Search for the cell housing the specified text and yield its (X, Y) center coordinate. 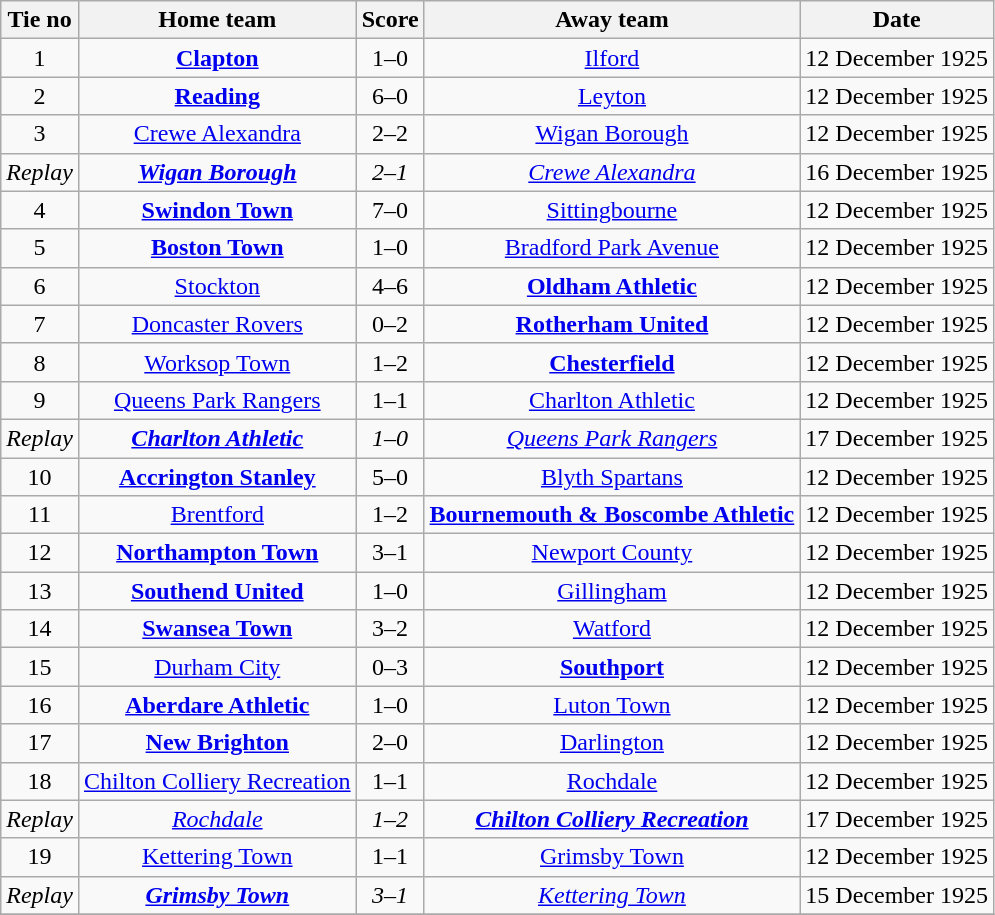
Score (390, 20)
0–3 (390, 667)
Ilford (612, 58)
18 (40, 781)
6 (40, 286)
6–0 (390, 96)
14 (40, 629)
16 December 1925 (897, 172)
Boston Town (217, 248)
8 (40, 362)
Watford (612, 629)
Bournemouth & Boscombe Athletic (612, 515)
Doncaster Rovers (217, 324)
4–6 (390, 286)
Northampton Town (217, 553)
15 (40, 667)
2–1 (390, 172)
Away team (612, 20)
5–0 (390, 477)
2 (40, 96)
Chesterfield (612, 362)
Gillingham (612, 591)
Blyth Spartans (612, 477)
0–2 (390, 324)
7–0 (390, 210)
3 (40, 134)
17 (40, 743)
12 (40, 553)
9 (40, 400)
Luton Town (612, 705)
Worksop Town (217, 362)
New Brighton (217, 743)
Clapton (217, 58)
16 (40, 705)
10 (40, 477)
Southend United (217, 591)
Oldham Athletic (612, 286)
15 December 1925 (897, 895)
Southport (612, 667)
Darlington (612, 743)
Aberdare Athletic (217, 705)
Bradford Park Avenue (612, 248)
4 (40, 210)
11 (40, 515)
Rotherham United (612, 324)
Swindon Town (217, 210)
Tie no (40, 20)
3–2 (390, 629)
19 (40, 857)
Brentford (217, 515)
Leyton (612, 96)
5 (40, 248)
Swansea Town (217, 629)
Accrington Stanley (217, 477)
Home team (217, 20)
Stockton (217, 286)
Reading (217, 96)
Sittingbourne (612, 210)
2–0 (390, 743)
7 (40, 324)
2–2 (390, 134)
Date (897, 20)
Newport County (612, 553)
1 (40, 58)
Durham City (217, 667)
13 (40, 591)
